From the cell containing the given text, extract its center point as [X, Y] coordinate. 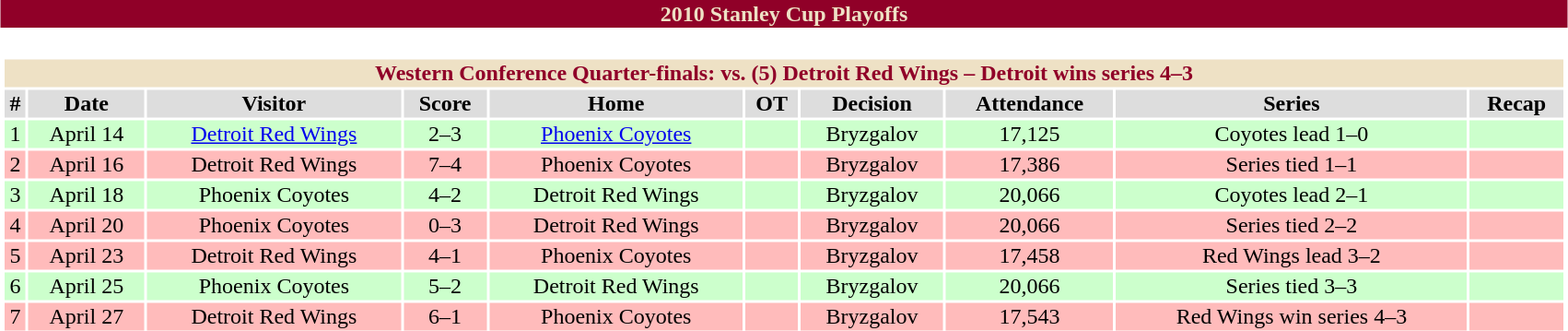
April 16 [87, 165]
Red Wings lead 3–2 [1292, 255]
1 [15, 134]
17,458 [1030, 255]
Decision [872, 104]
Date [87, 104]
2010 Stanley Cup Playoffs [784, 14]
Attendance [1030, 104]
Home [615, 104]
Western Conference Quarter-finals: vs. (5) Detroit Red Wings – Detroit wins series 4–3 [783, 73]
# [15, 104]
Series [1292, 104]
17,125 [1030, 134]
4–1 [445, 255]
Series tied 1–1 [1292, 165]
6 [15, 287]
April 27 [87, 316]
4–2 [445, 195]
OT [772, 104]
Series tied 3–3 [1292, 287]
6–1 [445, 316]
3 [15, 195]
0–3 [445, 226]
Coyotes lead 2–1 [1292, 195]
2 [15, 165]
4 [15, 226]
5 [15, 255]
7–4 [445, 165]
April 20 [87, 226]
Red Wings win series 4–3 [1292, 316]
Visitor [275, 104]
17,543 [1030, 316]
April 14 [87, 134]
April 25 [87, 287]
Coyotes lead 1–0 [1292, 134]
7 [15, 316]
April 18 [87, 195]
Series tied 2–2 [1292, 226]
5–2 [445, 287]
2–3 [445, 134]
17,386 [1030, 165]
Score [445, 104]
April 23 [87, 255]
Recap [1516, 104]
